Capture the cell that displays the provided text and extract its (x, y) central coordinate. 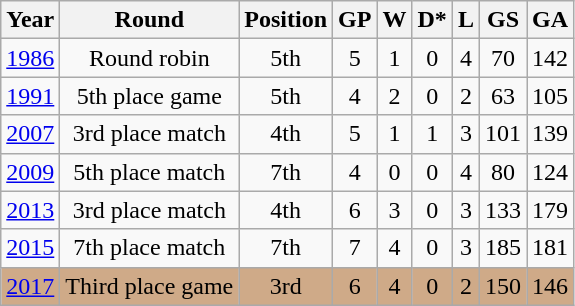
179 (550, 210)
2009 (30, 172)
2015 (30, 248)
2013 (30, 210)
63 (502, 96)
146 (550, 286)
1991 (30, 96)
5th place game (150, 96)
181 (550, 248)
Third place game (150, 286)
142 (550, 58)
D* (432, 20)
GS (502, 20)
GA (550, 20)
Year (30, 20)
70 (502, 58)
5th place match (150, 172)
3rd (286, 286)
185 (502, 248)
124 (550, 172)
80 (502, 172)
1986 (30, 58)
101 (502, 134)
150 (502, 286)
139 (550, 134)
7 (355, 248)
Round (150, 20)
W (394, 20)
2017 (30, 286)
Position (286, 20)
105 (550, 96)
7th place match (150, 248)
L (466, 20)
Round robin (150, 58)
2007 (30, 134)
133 (502, 210)
GP (355, 20)
